Return [X, Y] of the center of cell containing provided text 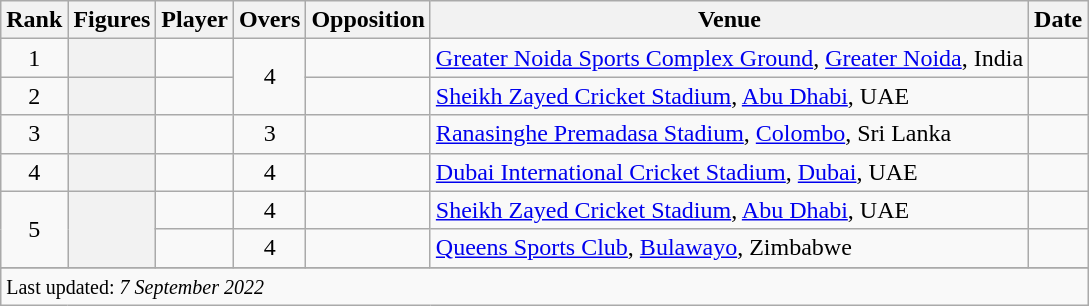
Overs [270, 20]
Rank [34, 20]
Queens Sports Club, Bulawayo, Zimbabwe [729, 248]
Date [1058, 20]
1 [34, 58]
Last updated: 7 September 2022 [544, 286]
5 [34, 229]
Ranasinghe Premadasa Stadium, Colombo, Sri Lanka [729, 134]
Venue [729, 20]
Greater Noida Sports Complex Ground, Greater Noida, India [729, 58]
2 [34, 96]
Opposition [368, 20]
Figures [112, 20]
Player [195, 20]
Dubai International Cricket Stadium, Dubai, UAE [729, 172]
